Scan for the cell matching the given text and deliver its (x, y) coordinate at center. 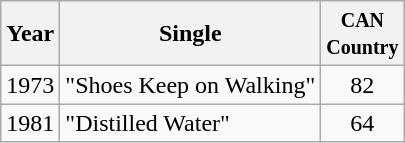
Single (190, 34)
1981 (30, 123)
64 (362, 123)
"Distilled Water" (190, 123)
"Shoes Keep on Walking" (190, 85)
CAN Country (362, 34)
1973 (30, 85)
Year (30, 34)
82 (362, 85)
